Scan for the cell matching the given text and deliver its (x, y) coordinate at center. 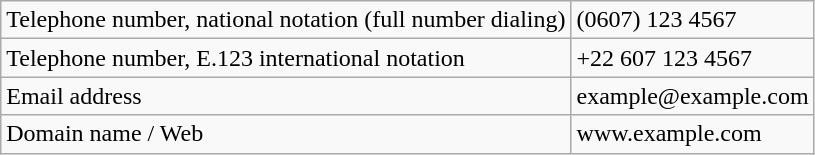
Telephone number, E.123 international notation (286, 58)
+22 607 123 4567 (692, 58)
Telephone number, national notation (full number dialing) (286, 20)
example@example.com (692, 96)
(0607) 123 4567 (692, 20)
Domain name / Web (286, 134)
www.example.com (692, 134)
Email address (286, 96)
